Locate the cell with the specified text and output its [X, Y] center coordinate. 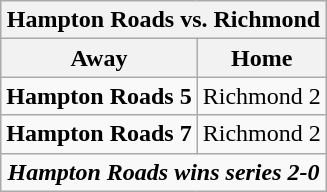
Hampton Roads 7 [99, 134]
Away [99, 58]
Hampton Roads vs. Richmond [164, 20]
Hampton Roads wins series 2-0 [164, 172]
Hampton Roads 5 [99, 96]
Home [262, 58]
